Detect which cell encompasses the target text, then output its [X, Y] center coordinate. 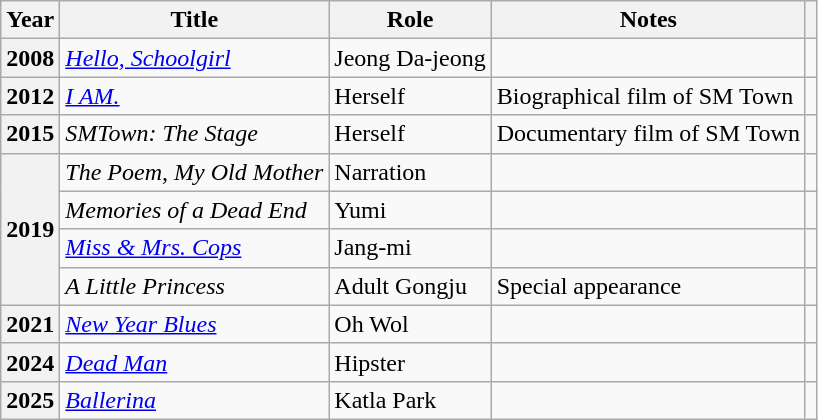
Memories of a Dead End [194, 210]
2012 [30, 96]
2025 [30, 400]
2024 [30, 362]
Narration [410, 172]
Notes [648, 20]
2021 [30, 324]
Special appearance [648, 286]
Jeong Da-jeong [410, 58]
Biographical film of SM Town [648, 96]
A Little Princess [194, 286]
2019 [30, 229]
Hipster [410, 362]
Year [30, 20]
Katla Park [410, 400]
Role [410, 20]
Hello, Schoolgirl [194, 58]
2008 [30, 58]
Oh Wol [410, 324]
Miss & Mrs. Cops [194, 248]
Title [194, 20]
Dead Man [194, 362]
Documentary film of SM Town [648, 134]
2015 [30, 134]
SMTown: The Stage [194, 134]
Jang-mi [410, 248]
New Year Blues [194, 324]
Yumi [410, 210]
Ballerina [194, 400]
The Poem, My Old Mother [194, 172]
I AM. [194, 96]
Adult Gongju [410, 286]
